From the cell containing the given text, extract its center point as (x, y) coordinate. 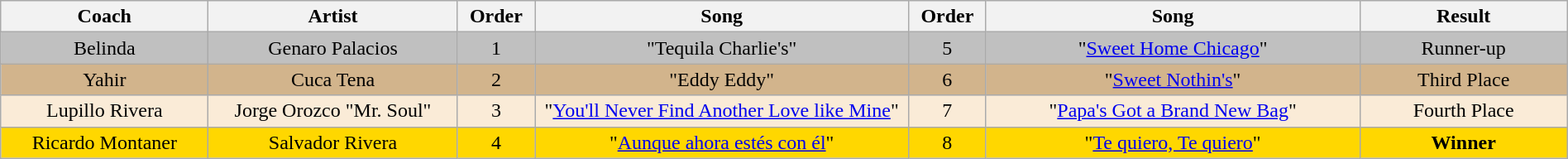
Artist (332, 17)
Ricardo Montaner (104, 142)
Cuca Tena (332, 79)
Winner (1464, 142)
"Te quiero, Te quiero" (1173, 142)
Salvador Rivera (332, 142)
"Eddy Eddy" (722, 79)
Belinda (104, 48)
Coach (104, 17)
"Sweet Home Chicago" (1173, 48)
7 (948, 111)
"You'll Never Find Another Love like Mine" (722, 111)
"Papa's Got a Brand New Bag" (1173, 111)
3 (496, 111)
Yahir (104, 79)
Runner-up (1464, 48)
6 (948, 79)
Genaro Palacios (332, 48)
8 (948, 142)
Jorge Orozco "Mr. Soul" (332, 111)
"Tequila Charlie's" (722, 48)
2 (496, 79)
"Aunque ahora estés con él" (722, 142)
1 (496, 48)
Third Place (1464, 79)
4 (496, 142)
Result (1464, 17)
Fourth Place (1464, 111)
5 (948, 48)
Lupillo Rivera (104, 111)
"Sweet Nothin's" (1173, 79)
